From the cell containing the given text, extract its center point as (X, Y) coordinate. 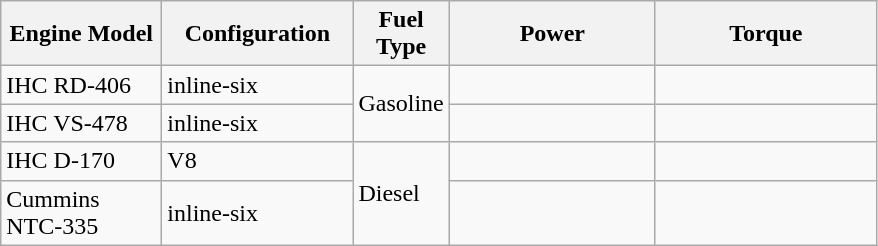
Gasoline (401, 104)
IHC VS-478 (82, 123)
Fuel Type (401, 34)
Cummins NTC-335 (82, 212)
IHC RD-406 (82, 85)
V8 (258, 161)
Configuration (258, 34)
Power (552, 34)
Diesel (401, 194)
Engine Model (82, 34)
IHC D-170 (82, 161)
Torque (766, 34)
